Capture the cell that displays the provided text and extract its (X, Y) central coordinate. 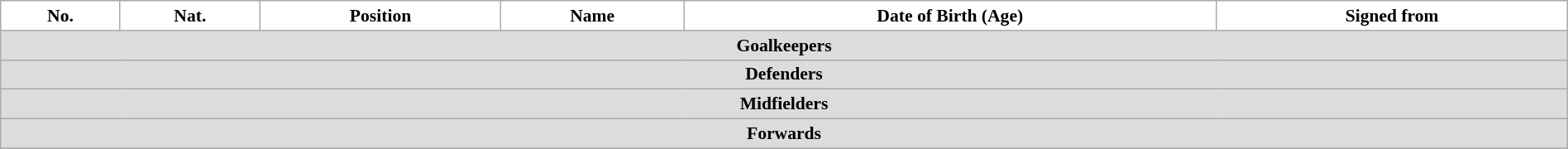
Signed from (1392, 16)
Goalkeepers (784, 46)
Forwards (784, 134)
Date of Birth (Age) (950, 16)
Position (380, 16)
No. (60, 16)
Midfielders (784, 104)
Name (592, 16)
Nat. (190, 16)
Defenders (784, 74)
